Return (X, Y) of the center of cell containing provided text 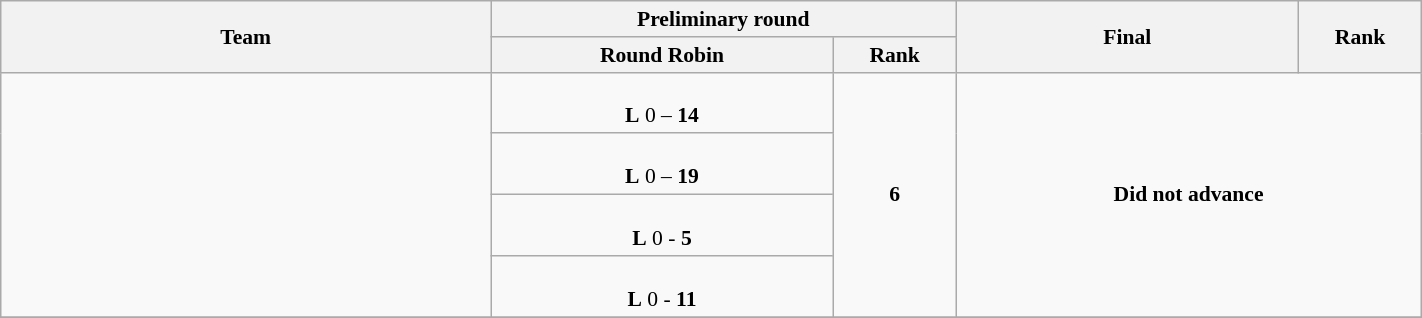
Did not advance (1188, 194)
Preliminary round (724, 19)
Round Robin (662, 55)
L 0 - 11 (662, 286)
6 (894, 194)
L 0 – 14 (662, 102)
Final (1128, 36)
L 0 - 5 (662, 226)
Team (246, 36)
L 0 – 19 (662, 164)
